Scan for the cell matching the given text and deliver its [X, Y] coordinate at center. 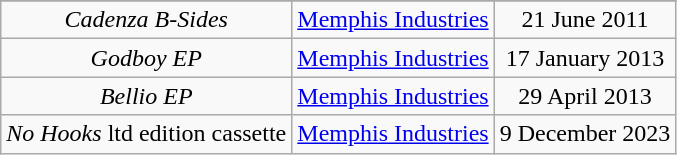
21 June 2011 [585, 20]
Bellio EP [146, 96]
Cadenza B-Sides [146, 20]
9 December 2023 [585, 134]
29 April 2013 [585, 96]
17 January 2013 [585, 58]
No Hooks ltd edition cassette [146, 134]
Godboy EP [146, 58]
